Scan for the cell matching the given text and deliver its [x, y] coordinate at center. 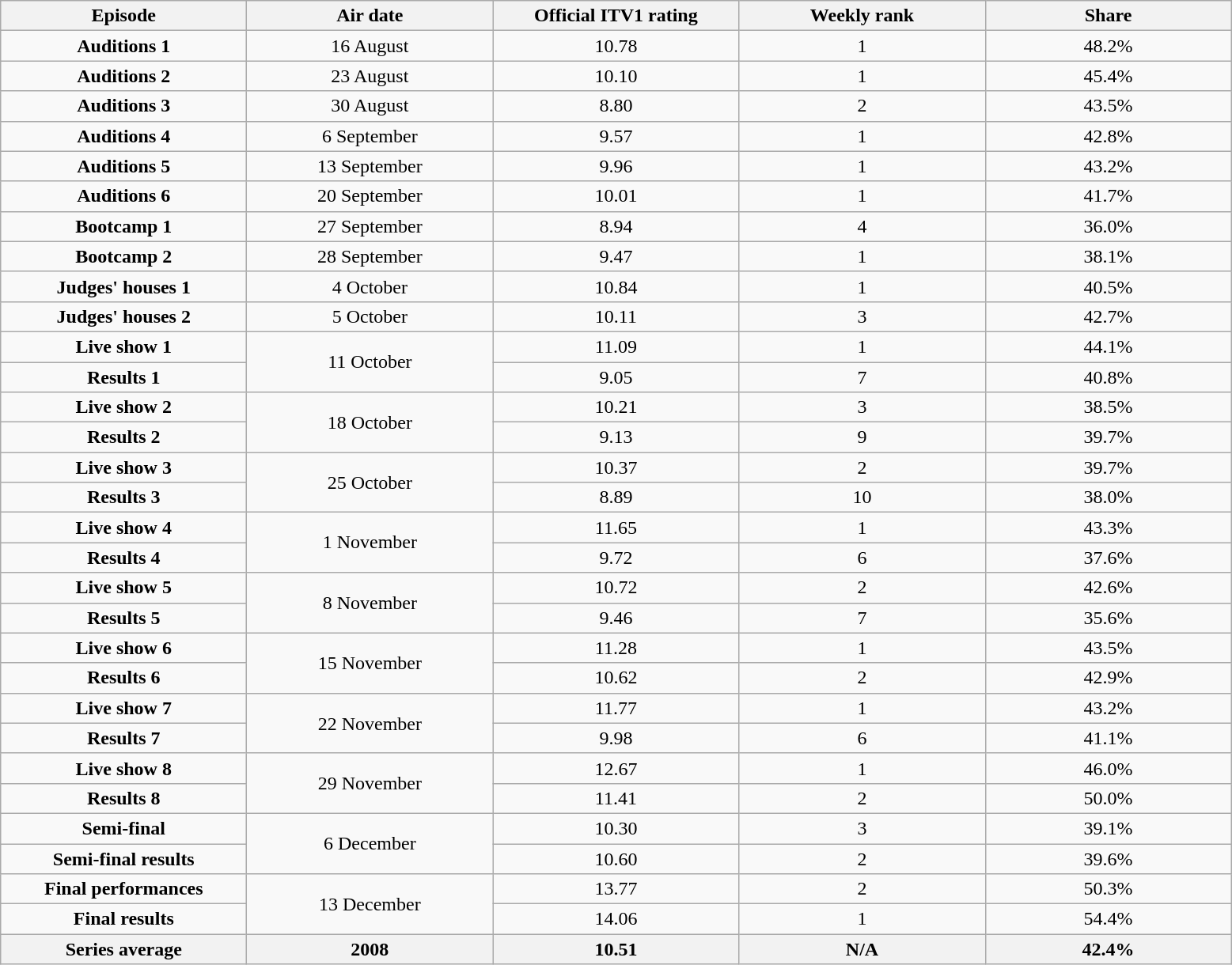
14.06 [616, 919]
12.67 [616, 768]
35.6% [1108, 618]
11.41 [616, 798]
Results 2 [123, 437]
Series average [123, 949]
Live show 4 [123, 528]
30 August [370, 106]
8 November [370, 603]
Results 7 [123, 738]
50.3% [1108, 889]
Results 1 [123, 377]
42.6% [1108, 588]
10.84 [616, 286]
44.1% [1108, 346]
20 September [370, 196]
10.51 [616, 949]
Final results [123, 919]
22 November [370, 723]
2008 [370, 949]
6 December [370, 843]
10.60 [616, 858]
Episode [123, 16]
45.4% [1108, 76]
18 October [370, 422]
13 December [370, 904]
42.8% [1108, 136]
16 August [370, 46]
38.1% [1108, 256]
9.72 [616, 558]
40.5% [1108, 286]
N/A [862, 949]
10 [862, 498]
Judges' houses 1 [123, 286]
11 October [370, 361]
Auditions 1 [123, 46]
10.01 [616, 196]
Live show 8 [123, 768]
54.4% [1108, 919]
27 September [370, 226]
4 October [370, 286]
15 November [370, 663]
42.4% [1108, 949]
Air date [370, 16]
40.8% [1108, 377]
9.98 [616, 738]
Live show 5 [123, 588]
Final performances [123, 889]
10.78 [616, 46]
23 August [370, 76]
Auditions 6 [123, 196]
Results 4 [123, 558]
42.9% [1108, 678]
10.72 [616, 588]
11.77 [616, 708]
Share [1108, 16]
Results 5 [123, 618]
6 September [370, 136]
50.0% [1108, 798]
Official ITV1 rating [616, 16]
25 October [370, 482]
13 September [370, 166]
Semi-final [123, 828]
10.37 [616, 467]
9.13 [616, 437]
Bootcamp 2 [123, 256]
41.1% [1108, 738]
Results 6 [123, 678]
Bootcamp 1 [123, 226]
1 November [370, 543]
37.6% [1108, 558]
4 [862, 226]
Semi-final results [123, 858]
8.94 [616, 226]
Results 8 [123, 798]
10.62 [616, 678]
Live show 6 [123, 648]
Judges' houses 2 [123, 316]
Results 3 [123, 498]
41.7% [1108, 196]
9.47 [616, 256]
10.30 [616, 828]
9.57 [616, 136]
38.5% [1108, 407]
Live show 2 [123, 407]
Auditions 5 [123, 166]
Auditions 4 [123, 136]
42.7% [1108, 316]
10.10 [616, 76]
8.80 [616, 106]
8.89 [616, 498]
10.11 [616, 316]
11.65 [616, 528]
39.1% [1108, 828]
9.46 [616, 618]
Live show 3 [123, 467]
13.77 [616, 889]
11.09 [616, 346]
39.6% [1108, 858]
Live show 7 [123, 708]
9.05 [616, 377]
Weekly rank [862, 16]
48.2% [1108, 46]
28 September [370, 256]
11.28 [616, 648]
36.0% [1108, 226]
9.96 [616, 166]
46.0% [1108, 768]
10.21 [616, 407]
9 [862, 437]
Auditions 2 [123, 76]
5 October [370, 316]
Auditions 3 [123, 106]
38.0% [1108, 498]
Live show 1 [123, 346]
43.3% [1108, 528]
29 November [370, 783]
